Capture the cell that displays the provided text and extract its (X, Y) central coordinate. 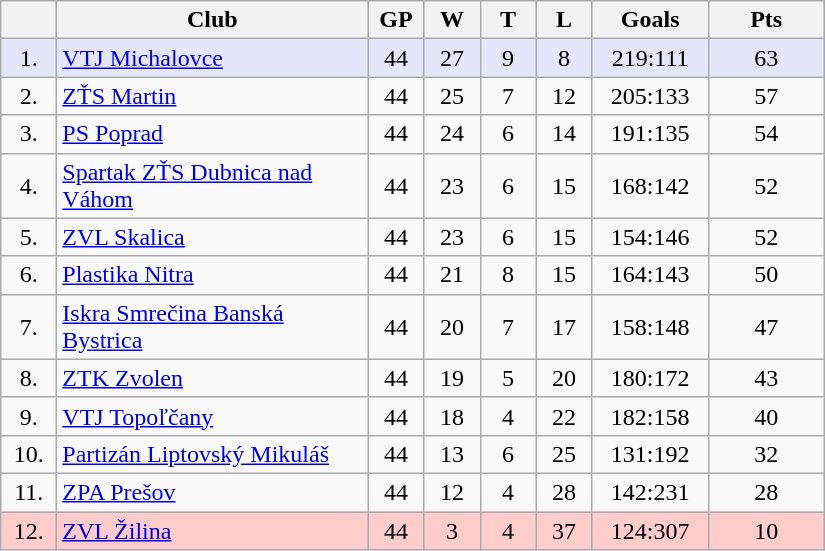
3 (452, 531)
4. (29, 186)
8. (29, 378)
27 (452, 58)
PS Poprad (212, 134)
182:158 (650, 416)
11. (29, 492)
W (452, 20)
ZVL Žilina (212, 531)
Iskra Smrečina Banská Bystrica (212, 326)
5. (29, 237)
14 (564, 134)
GP (396, 20)
Spartak ZŤS Dubnica nad Váhom (212, 186)
ZTK Zvolen (212, 378)
22 (564, 416)
180:172 (650, 378)
131:192 (650, 454)
191:135 (650, 134)
32 (766, 454)
124:307 (650, 531)
17 (564, 326)
7. (29, 326)
19 (452, 378)
3. (29, 134)
205:133 (650, 96)
37 (564, 531)
13 (452, 454)
VTJ Topoľčany (212, 416)
9. (29, 416)
154:146 (650, 237)
10 (766, 531)
63 (766, 58)
6. (29, 275)
18 (452, 416)
ZŤS Martin (212, 96)
9 (508, 58)
54 (766, 134)
ZVL Skalica (212, 237)
Club (212, 20)
Goals (650, 20)
164:143 (650, 275)
T (508, 20)
43 (766, 378)
24 (452, 134)
5 (508, 378)
Pts (766, 20)
Plastika Nitra (212, 275)
VTJ Michalovce (212, 58)
219:111 (650, 58)
10. (29, 454)
57 (766, 96)
L (564, 20)
12. (29, 531)
50 (766, 275)
158:148 (650, 326)
1. (29, 58)
47 (766, 326)
40 (766, 416)
21 (452, 275)
ZPA Prešov (212, 492)
142:231 (650, 492)
2. (29, 96)
Partizán Liptovský Mikuláš (212, 454)
168:142 (650, 186)
